Pinpoint the cell where the given text exists, returning its (X, Y) midpoint coordinate. 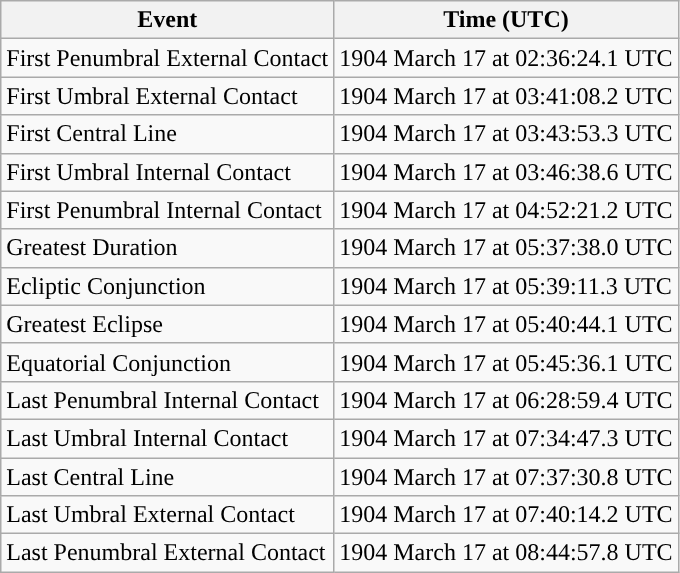
Last Central Line (168, 477)
1904 March 17 at 02:36:24.1 UTC (506, 58)
Last Umbral External Contact (168, 515)
First Central Line (168, 134)
1904 March 17 at 05:39:11.3 UTC (506, 286)
1904 March 17 at 03:41:08.2 UTC (506, 96)
1904 March 17 at 05:45:36.1 UTC (506, 362)
1904 March 17 at 05:40:44.1 UTC (506, 324)
1904 March 17 at 04:52:21.2 UTC (506, 210)
First Penumbral External Contact (168, 58)
Last Umbral Internal Contact (168, 438)
Last Penumbral External Contact (168, 553)
Time (UTC) (506, 20)
Ecliptic Conjunction (168, 286)
First Umbral External Contact (168, 96)
1904 March 17 at 05:37:38.0 UTC (506, 248)
Event (168, 20)
1904 March 17 at 07:37:30.8 UTC (506, 477)
1904 March 17 at 07:40:14.2 UTC (506, 515)
Equatorial Conjunction (168, 362)
1904 March 17 at 06:28:59.4 UTC (506, 400)
1904 March 17 at 08:44:57.8 UTC (506, 553)
1904 March 17 at 07:34:47.3 UTC (506, 438)
First Umbral Internal Contact (168, 172)
Greatest Duration (168, 248)
Greatest Eclipse (168, 324)
1904 March 17 at 03:43:53.3 UTC (506, 134)
First Penumbral Internal Contact (168, 210)
1904 March 17 at 03:46:38.6 UTC (506, 172)
Last Penumbral Internal Contact (168, 400)
